Extract the [X, Y] coordinate from the center of the cell holding the provided text.  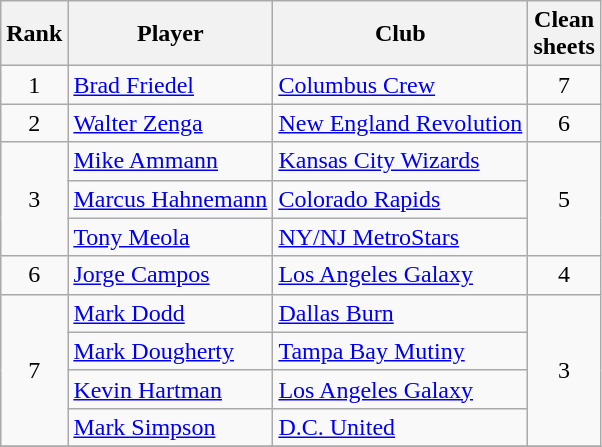
Jorge Campos [170, 275]
2 [34, 123]
Kansas City Wizards [400, 161]
D.C. United [400, 427]
Mark Simpson [170, 427]
Player [170, 34]
NY/NJ MetroStars [400, 237]
Brad Friedel [170, 85]
Dallas Burn [400, 313]
5 [564, 199]
Kevin Hartman [170, 389]
Tampa Bay Mutiny [400, 351]
1 [34, 85]
Colorado Rapids [400, 199]
Mark Dodd [170, 313]
Mark Dougherty [170, 351]
Club [400, 34]
Mike Ammann [170, 161]
Tony Meola [170, 237]
4 [564, 275]
Cleansheets [564, 34]
Rank [34, 34]
Columbus Crew [400, 85]
New England Revolution [400, 123]
Marcus Hahnemann [170, 199]
Walter Zenga [170, 123]
